Extract the [x, y] coordinate from the center of the cell holding the provided text.  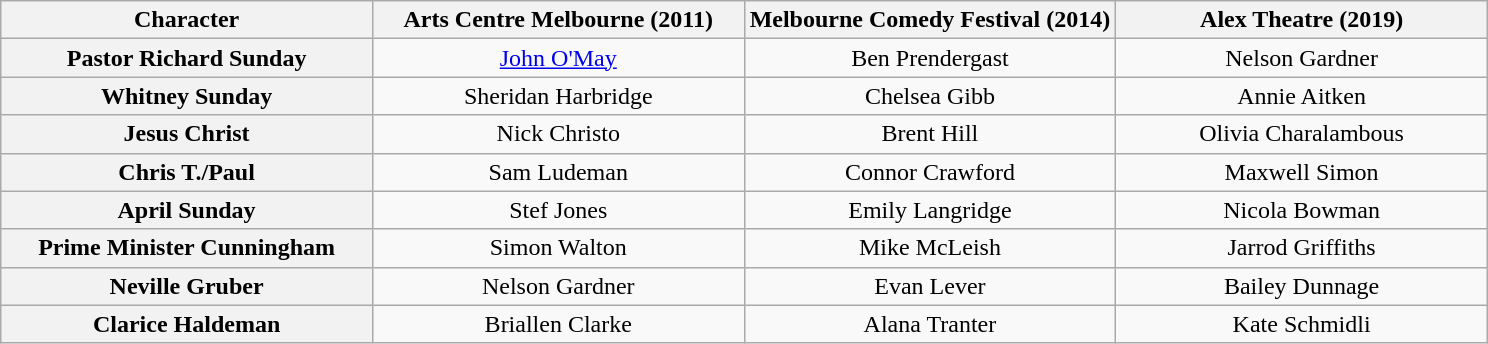
Bailey Dunnage [1302, 286]
Sam Ludeman [558, 172]
Connor Crawford [930, 172]
Prime Minister Cunningham [187, 248]
Brent Hill [930, 134]
April Sunday [187, 210]
Nick Christo [558, 134]
Alana Tranter [930, 324]
Maxwell Simon [1302, 172]
Simon Walton [558, 248]
Alex Theatre (2019) [1302, 20]
Pastor Richard Sunday [187, 58]
Chris T./Paul [187, 172]
Chelsea Gibb [930, 96]
Arts Centre Melbourne (2011) [558, 20]
Emily Langridge [930, 210]
Nicola Bowman [1302, 210]
Evan Lever [930, 286]
Sheridan Harbridge [558, 96]
Kate Schmidli [1302, 324]
Stef Jones [558, 210]
Mike McLeish [930, 248]
Jesus Christ [187, 134]
Annie Aitken [1302, 96]
Melbourne Comedy Festival (2014) [930, 20]
Ben Prendergast [930, 58]
Whitney Sunday [187, 96]
John O'May [558, 58]
Clarice Haldeman [187, 324]
Briallen Clarke [558, 324]
Neville Gruber [187, 286]
Character [187, 20]
Jarrod Griffiths [1302, 248]
Olivia Charalambous [1302, 134]
